Search for the cell housing the specified text and yield its [X, Y] center coordinate. 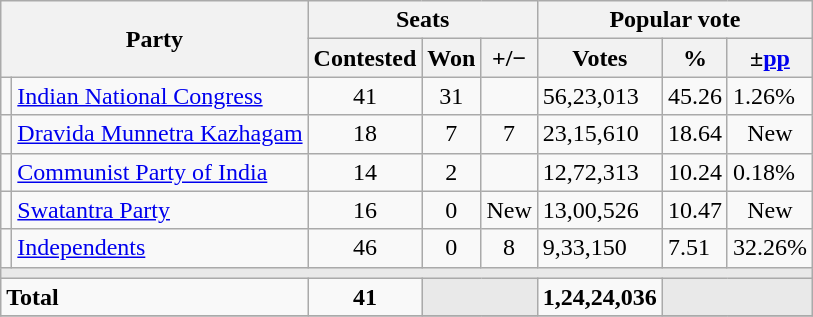
Contested [365, 58]
Dravida Munnetra Kazhagam [160, 134]
45.26 [694, 96]
7.51 [694, 248]
±pp [770, 58]
+/− [509, 58]
8 [509, 248]
0.18% [770, 172]
31 [452, 96]
23,15,610 [600, 134]
Popular vote [674, 20]
9,33,150 [600, 248]
1,24,24,036 [600, 297]
10.47 [694, 210]
56,23,013 [600, 96]
Indian National Congress [160, 96]
Total [154, 297]
2 [452, 172]
Independents [160, 248]
Votes [600, 58]
Party [154, 39]
% [694, 58]
13,00,526 [600, 210]
10.24 [694, 172]
18 [365, 134]
1.26% [770, 96]
32.26% [770, 248]
Seats [422, 20]
16 [365, 210]
Communist Party of India [160, 172]
Won [452, 58]
Swatantra Party [160, 210]
12,72,313 [600, 172]
18.64 [694, 134]
46 [365, 248]
14 [365, 172]
